Locate the cell with the specified text and output its [X, Y] center coordinate. 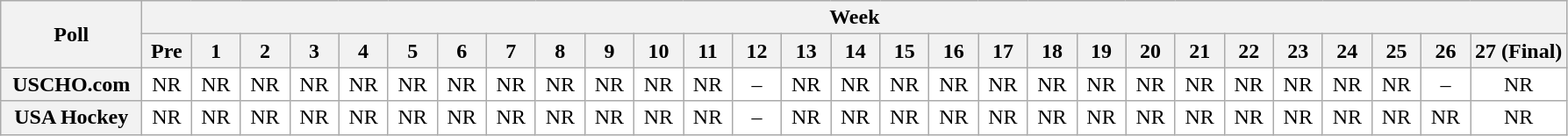
USA Hockey [72, 118]
10 [658, 51]
14 [856, 51]
13 [806, 51]
18 [1052, 51]
19 [1101, 51]
26 [1445, 51]
11 [707, 51]
5 [412, 51]
Poll [72, 34]
2 [265, 51]
12 [757, 51]
24 [1347, 51]
21 [1199, 51]
3 [314, 51]
4 [363, 51]
15 [905, 51]
25 [1396, 51]
17 [1003, 51]
Pre [167, 51]
8 [560, 51]
1 [216, 51]
22 [1249, 51]
Week [855, 18]
27 (Final) [1519, 51]
7 [511, 51]
USCHO.com [72, 84]
9 [609, 51]
20 [1150, 51]
23 [1298, 51]
6 [462, 51]
16 [954, 51]
